Provide the [x, y] coordinate of the cell's center where the given text is located.  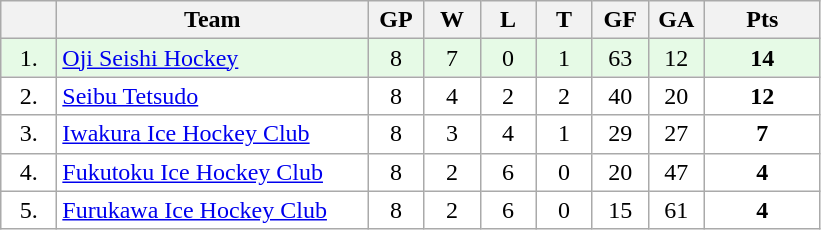
Oji Seishi Hockey [212, 58]
15 [620, 210]
GP [396, 20]
Pts [762, 20]
27 [676, 134]
63 [620, 58]
61 [676, 210]
Iwakura Ice Hockey Club [212, 134]
GA [676, 20]
3 [452, 134]
1. [29, 58]
40 [620, 96]
T [564, 20]
29 [620, 134]
4. [29, 172]
Fukutoku Ice Hockey Club [212, 172]
47 [676, 172]
5. [29, 210]
Furukawa Ice Hockey Club [212, 210]
14 [762, 58]
2. [29, 96]
W [452, 20]
Seibu Tetsudo [212, 96]
L [508, 20]
GF [620, 20]
Team [212, 20]
3. [29, 134]
